Find where the given text appears and provide that cell's center as [x, y] coordinate. 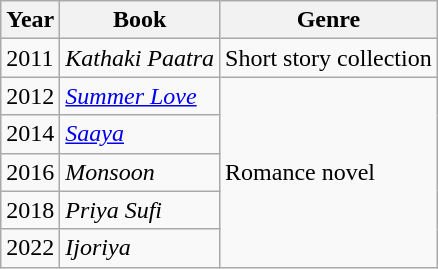
Romance novel [329, 172]
2018 [30, 210]
2014 [30, 134]
Monsoon [140, 172]
2011 [30, 58]
Summer Love [140, 96]
Year [30, 20]
Priya Sufi [140, 210]
Kathaki Paatra [140, 58]
Book [140, 20]
Genre [329, 20]
Ijoriya [140, 248]
Saaya [140, 134]
2016 [30, 172]
Short story collection [329, 58]
2012 [30, 96]
2022 [30, 248]
